Return [x, y] of the center of cell containing provided text 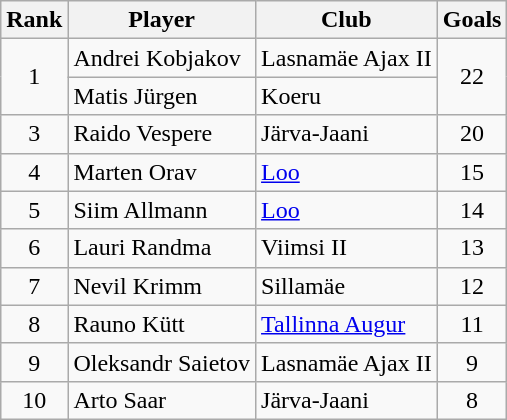
Arto Saar [162, 400]
13 [472, 248]
Raido Vespere [162, 134]
22 [472, 77]
Tallinna Augur [347, 324]
Marten Orav [162, 172]
7 [34, 286]
Player [162, 20]
10 [34, 400]
Club [347, 20]
1 [34, 77]
14 [472, 210]
5 [34, 210]
15 [472, 172]
Matis Jürgen [162, 96]
12 [472, 286]
Rauno Kütt [162, 324]
Goals [472, 20]
Siim Allmann [162, 210]
Sillamäe [347, 286]
Koeru [347, 96]
Nevil Krimm [162, 286]
Oleksandr Saietov [162, 362]
Lauri Randma [162, 248]
6 [34, 248]
Viimsi II [347, 248]
3 [34, 134]
20 [472, 134]
Rank [34, 20]
11 [472, 324]
Andrei Kobjakov [162, 58]
4 [34, 172]
